Determine the (X, Y) coordinate at the center of the cell enclosing the given text.  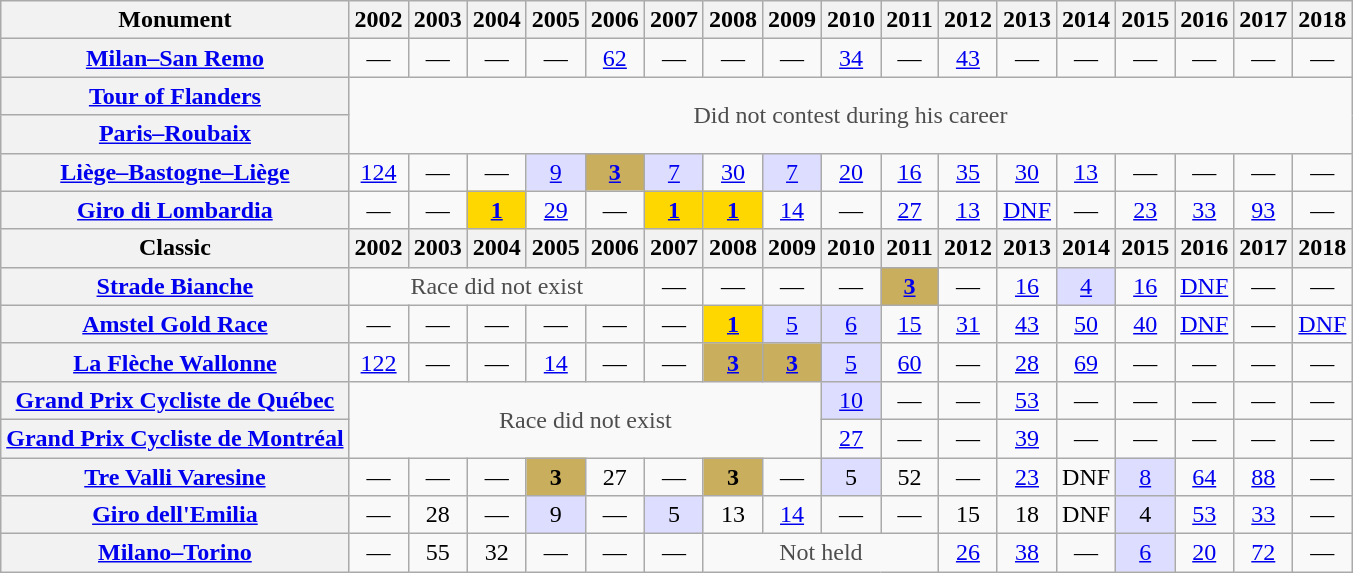
52 (910, 477)
Giro dell'Emilia (175, 515)
Strade Bianche (175, 286)
10 (852, 400)
38 (1026, 553)
Paris–Roubaix (175, 134)
32 (496, 553)
Tre Valli Varesine (175, 477)
Liège–Bastogne–Liège (175, 172)
La Flèche Wallonne (175, 362)
8 (1146, 477)
34 (852, 58)
72 (1264, 553)
Giro di Lombardia (175, 210)
39 (1026, 438)
Tour of Flanders (175, 96)
88 (1264, 477)
124 (378, 172)
Amstel Gold Race (175, 324)
69 (1086, 362)
Milan–San Remo (175, 58)
64 (1204, 477)
93 (1264, 210)
Grand Prix Cycliste de Québec (175, 400)
Not held (820, 553)
62 (614, 58)
18 (1026, 515)
Did not contest during his career (850, 115)
122 (378, 362)
Grand Prix Cycliste de Montréal (175, 438)
60 (910, 362)
29 (556, 210)
50 (1086, 324)
Classic (175, 248)
Milano–Torino (175, 553)
40 (1146, 324)
Monument (175, 20)
35 (968, 172)
26 (968, 553)
31 (968, 324)
55 (438, 553)
